Extract the [x, y] coordinate from the center of the cell holding the provided text.  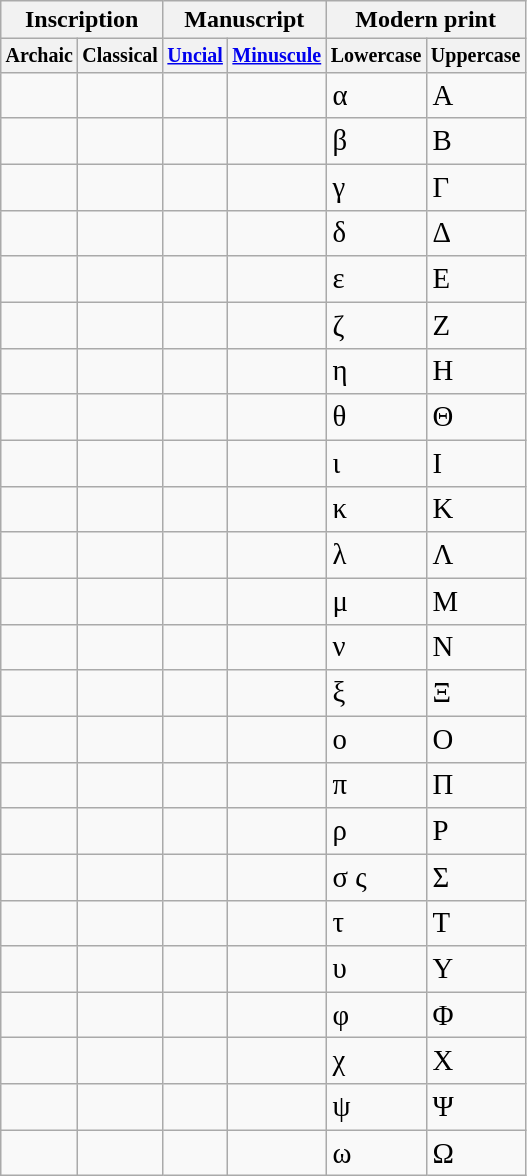
Ξ [476, 693]
δ [376, 233]
Ν [476, 647]
Uncial [196, 56]
ξ [376, 693]
ω [376, 1153]
Ρ [476, 831]
ο [376, 739]
α [376, 95]
ε [376, 279]
Α [476, 95]
τ [376, 923]
Σ [476, 877]
Ω [476, 1153]
Φ [476, 1015]
χ [376, 1061]
ψ [376, 1107]
λ [376, 555]
Λ [476, 555]
π [376, 785]
Ι [476, 463]
Minuscule [277, 56]
κ [376, 509]
Μ [476, 601]
θ [376, 417]
Archaic [40, 56]
Υ [476, 969]
Inscription [82, 20]
Ε [476, 279]
Θ [476, 417]
σ ς [376, 877]
Β [476, 141]
ι [376, 463]
Π [476, 785]
Τ [476, 923]
Χ [476, 1061]
μ [376, 601]
Ζ [476, 325]
ζ [376, 325]
ρ [376, 831]
Manuscript [244, 20]
φ [376, 1015]
ν [376, 647]
Modern print [426, 20]
Δ [476, 233]
Γ [476, 187]
Ο [476, 739]
Κ [476, 509]
Uppercase [476, 56]
Classical [120, 56]
Η [476, 371]
υ [376, 969]
γ [376, 187]
Lowercase [376, 56]
η [376, 371]
Ψ [476, 1107]
β [376, 141]
